Search for the cell housing the specified text and yield its (X, Y) center coordinate. 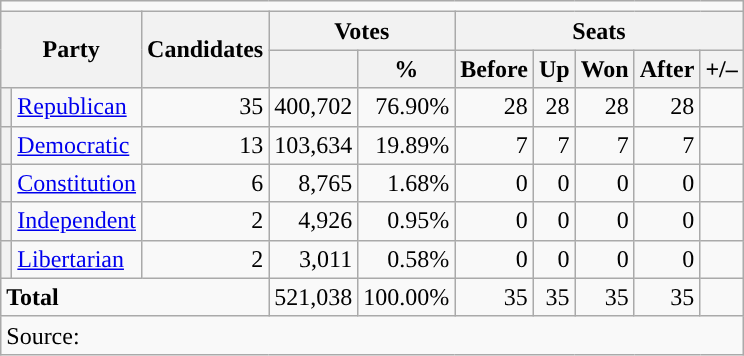
521,038 (314, 297)
After (667, 69)
400,702 (314, 107)
1.68% (406, 183)
Libertarian (77, 259)
Independent (77, 221)
19.89% (406, 145)
0.95% (406, 221)
Total (135, 297)
Source: (372, 335)
100.00% (406, 297)
3,011 (314, 259)
103,634 (314, 145)
Up (554, 69)
0.58% (406, 259)
+/– (722, 69)
Republican (77, 107)
Democratic (77, 145)
8,765 (314, 183)
% (406, 69)
6 (206, 183)
Before (494, 69)
Seats (600, 31)
Party (72, 50)
Constitution (77, 183)
Won (604, 69)
Votes (362, 31)
Candidates (206, 50)
76.90% (406, 107)
4,926 (314, 221)
13 (206, 145)
